Find where the given text appears and provide that cell's center as [X, Y] coordinate. 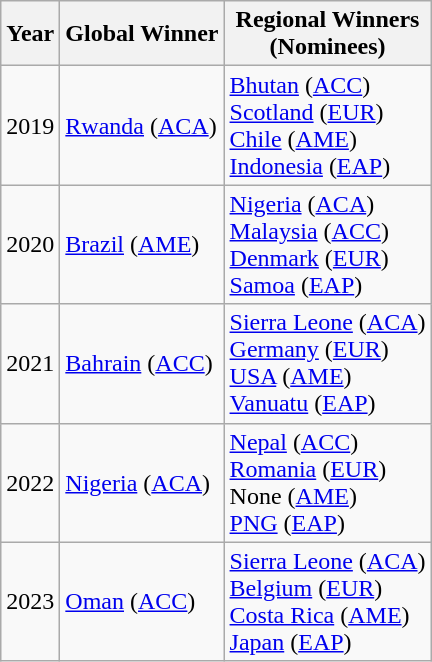
Global Winner [142, 34]
Nigeria (ACA) Malaysia (ACC) Denmark (EUR) Samoa (EAP) [328, 244]
Nepal (ACC) Romania (EUR) None (AME) PNG (EAP) [328, 482]
2019 [30, 126]
Nigeria (ACA) [142, 482]
Year [30, 34]
2020 [30, 244]
Brazil (AME) [142, 244]
2021 [30, 364]
Bahrain (ACC) [142, 364]
2023 [30, 602]
Sierra Leone (ACA) Germany (EUR) USA (AME) Vanuatu (EAP) [328, 364]
Bhutan (ACC) Scotland (EUR) Chile (AME) Indonesia (EAP) [328, 126]
2022 [30, 482]
Rwanda (ACA) [142, 126]
Regional Winners (Nominees) [328, 34]
Oman (ACC) [142, 602]
Sierra Leone (ACA) Belgium (EUR) Costa Rica (AME) Japan (EAP) [328, 602]
